Search for the cell housing the specified text and yield its [X, Y] center coordinate. 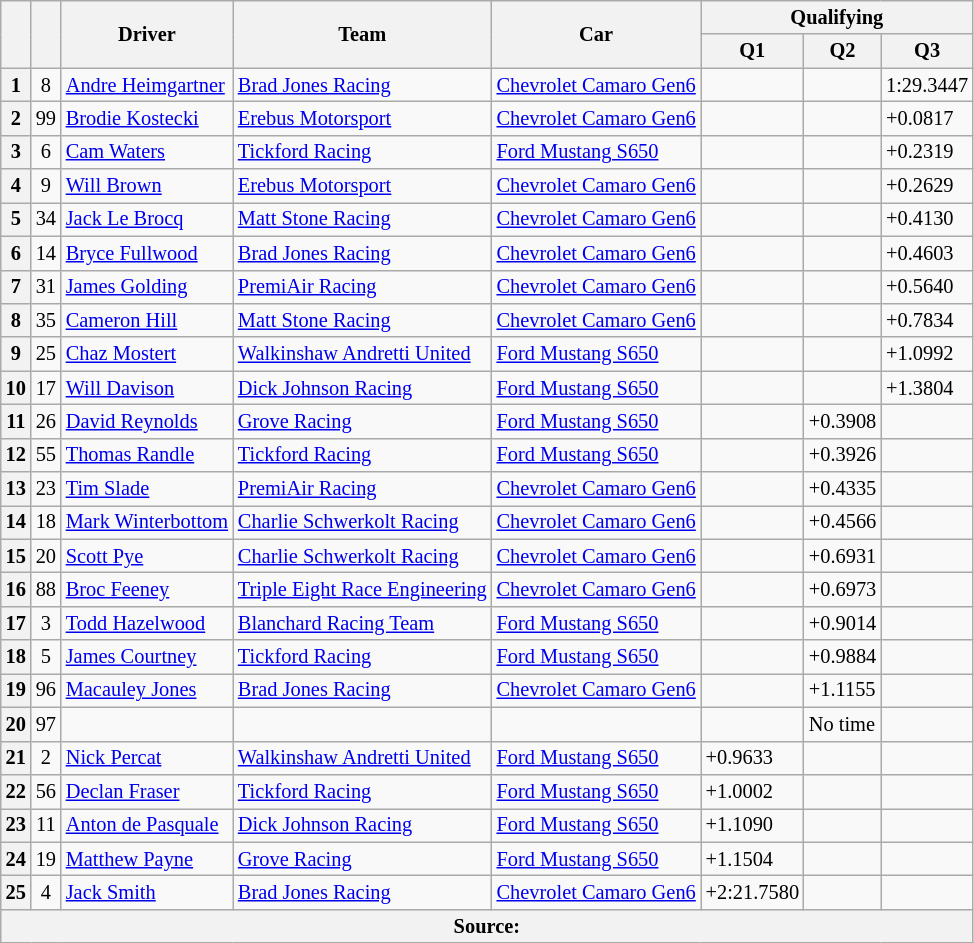
96 [46, 690]
+0.4335 [842, 489]
Macauley Jones [147, 690]
Q1 [752, 51]
+0.2319 [927, 152]
24 [16, 859]
Anton de Pasquale [147, 825]
+0.9884 [842, 657]
+0.0817 [927, 118]
James Golding [147, 287]
88 [46, 589]
Jack Le Brocq [147, 219]
1:29.3447 [927, 85]
Q3 [927, 51]
+0.4130 [927, 219]
Chaz Mostert [147, 354]
+1.3804 [927, 388]
+0.4603 [927, 253]
Source: [487, 926]
+0.7834 [927, 320]
Todd Hazelwood [147, 623]
Brodie Kostecki [147, 118]
Mark Winterbottom [147, 522]
Will Brown [147, 186]
+1.1155 [842, 690]
David Reynolds [147, 421]
+1.1090 [752, 825]
Jack Smith [147, 892]
15 [16, 556]
+0.6973 [842, 589]
12 [16, 455]
31 [46, 287]
Scott Pye [147, 556]
35 [46, 320]
+0.5640 [927, 287]
1 [16, 85]
26 [46, 421]
10 [16, 388]
+1.0002 [752, 791]
+0.9014 [842, 623]
Driver [147, 34]
Qualifying [837, 17]
Triple Eight Race Engineering [362, 589]
Will Davison [147, 388]
7 [16, 287]
Blanchard Racing Team [362, 623]
22 [16, 791]
Thomas Randle [147, 455]
+0.3926 [842, 455]
Bryce Fullwood [147, 253]
Cam Waters [147, 152]
+0.6931 [842, 556]
34 [46, 219]
Tim Slade [147, 489]
Car [596, 34]
16 [16, 589]
+0.2629 [927, 186]
Andre Heimgartner [147, 85]
Declan Fraser [147, 791]
13 [16, 489]
55 [46, 455]
+1.1504 [752, 859]
+0.4566 [842, 522]
97 [46, 724]
Matthew Payne [147, 859]
Q2 [842, 51]
+0.3908 [842, 421]
+1.0992 [927, 354]
56 [46, 791]
No time [842, 724]
Team [362, 34]
+2:21.7580 [752, 892]
Cameron Hill [147, 320]
Nick Percat [147, 758]
99 [46, 118]
+0.9633 [752, 758]
21 [16, 758]
Broc Feeney [147, 589]
James Courtney [147, 657]
